Find where the given text appears and provide that cell's center as [x, y] coordinate. 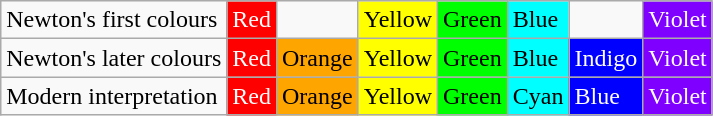
Indigo [606, 58]
Cyan [538, 96]
Newton's first colours [114, 20]
Modern interpretation [114, 96]
Newton's later colours [114, 58]
